Output the [x, y] coordinate of the center of the cell containing the given text.  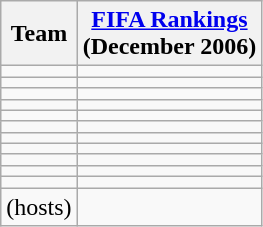
FIFA Rankings(December 2006) [170, 34]
(hosts) [39, 207]
Team [39, 34]
